Capture the cell that displays the provided text and extract its [x, y] central coordinate. 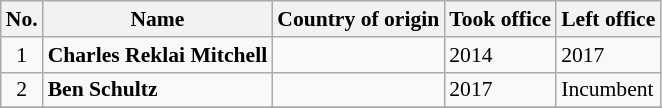
Ben Schultz [158, 90]
2 [22, 90]
Name [158, 19]
Country of origin [358, 19]
Incumbent [608, 90]
Took office [500, 19]
Left office [608, 19]
No. [22, 19]
2014 [500, 55]
1 [22, 55]
Charles Reklai Mitchell [158, 55]
